Scan for the cell matching the given text and deliver its (x, y) coordinate at center. 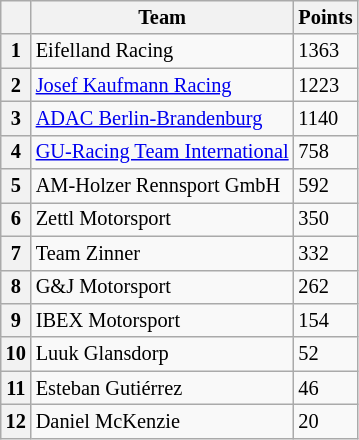
Team (162, 17)
46 (325, 388)
52 (325, 354)
154 (325, 320)
Josef Kaufmann Racing (162, 85)
GU-Racing Team International (162, 152)
2 (16, 85)
332 (325, 253)
G&J Motorsport (162, 287)
758 (325, 152)
Daniel McKenzie (162, 421)
12 (16, 421)
6 (16, 219)
Esteban Gutiérrez (162, 388)
1223 (325, 85)
1 (16, 51)
8 (16, 287)
350 (325, 219)
7 (16, 253)
IBEX Motorsport (162, 320)
592 (325, 186)
20 (325, 421)
11 (16, 388)
1363 (325, 51)
3 (16, 118)
Luuk Glansdorp (162, 354)
AM-Holzer Rennsport GmbH (162, 186)
9 (16, 320)
ADAC Berlin-Brandenburg (162, 118)
5 (16, 186)
Zettl Motorsport (162, 219)
10 (16, 354)
1140 (325, 118)
4 (16, 152)
Points (325, 17)
Eifelland Racing (162, 51)
262 (325, 287)
Team Zinner (162, 253)
